Return [x, y] of the center of cell containing provided text 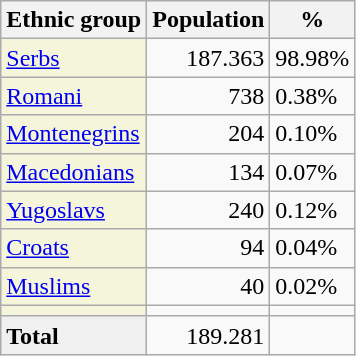
738 [208, 96]
Ethnic group [74, 20]
Total [74, 335]
40 [208, 286]
Macedonians [74, 172]
0.04% [312, 248]
189.281 [208, 335]
98.98% [312, 58]
0.02% [312, 286]
Montenegrins [74, 134]
0.07% [312, 172]
0.38% [312, 96]
Muslims [74, 286]
Population [208, 20]
Croats [74, 248]
204 [208, 134]
Serbs [74, 58]
0.12% [312, 210]
187.363 [208, 58]
Romani [74, 96]
134 [208, 172]
94 [208, 248]
240 [208, 210]
% [312, 20]
Yugoslavs [74, 210]
0.10% [312, 134]
